Detect which cell encompasses the target text, then output its [x, y] center coordinate. 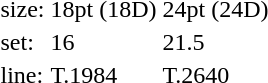
16 [104, 42]
